Return (x, y) of the center of cell containing provided text 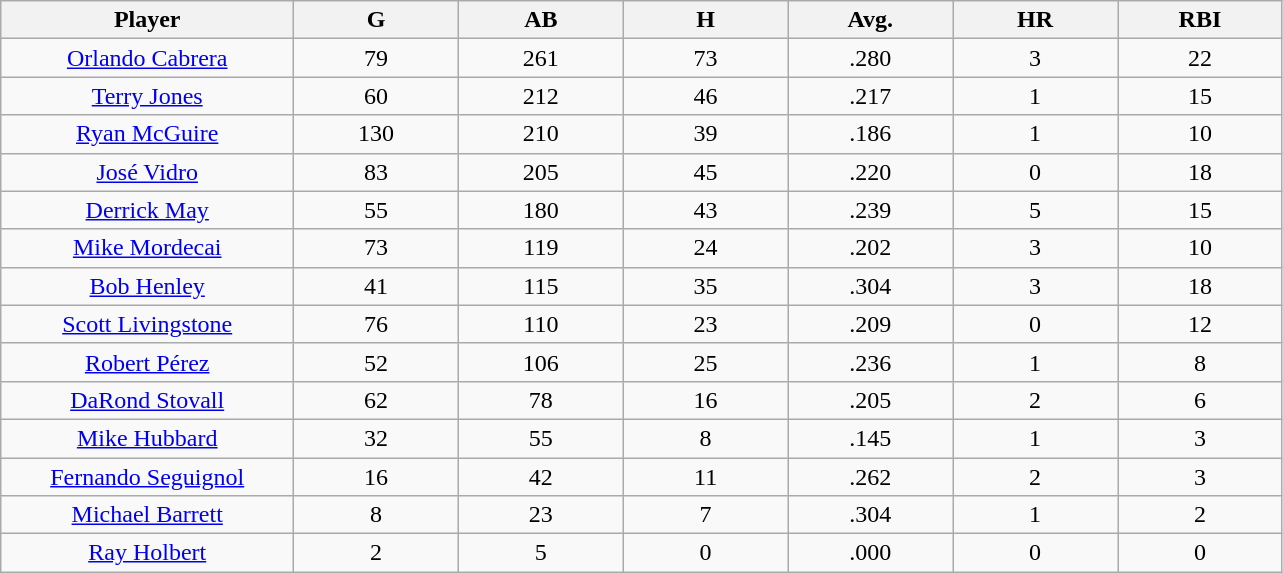
46 (706, 96)
Avg. (870, 20)
.205 (870, 400)
.280 (870, 58)
Robert Pérez (148, 362)
HR (1036, 20)
119 (540, 248)
79 (376, 58)
.239 (870, 210)
60 (376, 96)
Player (148, 20)
Fernando Seguignol (148, 477)
.220 (870, 172)
22 (1200, 58)
Ryan McGuire (148, 134)
261 (540, 58)
Ray Holbert (148, 553)
39 (706, 134)
6 (1200, 400)
12 (1200, 324)
45 (706, 172)
.186 (870, 134)
AB (540, 20)
7 (706, 515)
DaRond Stovall (148, 400)
41 (376, 286)
G (376, 20)
35 (706, 286)
Mike Mordecai (148, 248)
62 (376, 400)
Orlando Cabrera (148, 58)
RBI (1200, 20)
212 (540, 96)
43 (706, 210)
76 (376, 324)
Bob Henley (148, 286)
52 (376, 362)
11 (706, 477)
Terry Jones (148, 96)
.262 (870, 477)
.000 (870, 553)
Mike Hubbard (148, 438)
180 (540, 210)
83 (376, 172)
Derrick May (148, 210)
.217 (870, 96)
205 (540, 172)
.202 (870, 248)
24 (706, 248)
H (706, 20)
42 (540, 477)
110 (540, 324)
25 (706, 362)
106 (540, 362)
Michael Barrett (148, 515)
.209 (870, 324)
Scott Livingstone (148, 324)
78 (540, 400)
130 (376, 134)
210 (540, 134)
.236 (870, 362)
.145 (870, 438)
José Vidro (148, 172)
115 (540, 286)
32 (376, 438)
